Detect which cell encompasses the target text, then output its [x, y] center coordinate. 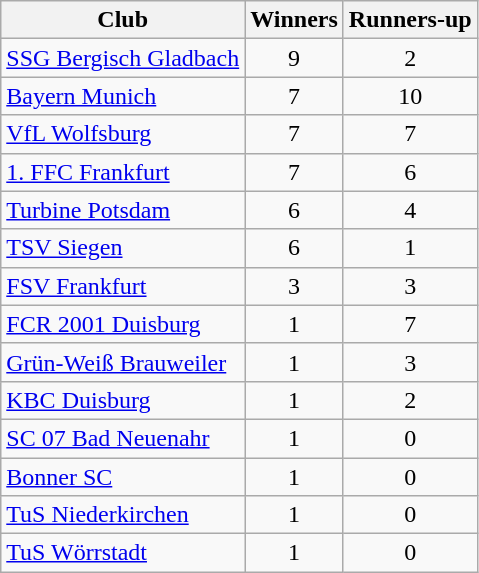
Grün-Weiß Brauweiler [123, 362]
Turbine Potsdam [123, 210]
FSV Frankfurt [123, 286]
4 [410, 210]
SSG Bergisch Gladbach [123, 58]
1. FFC Frankfurt [123, 172]
VfL Wolfsburg [123, 134]
Runners-up [410, 20]
Bonner SC [123, 477]
KBC Duisburg [123, 400]
Club [123, 20]
TSV Siegen [123, 248]
Winners [294, 20]
TuS Niederkirchen [123, 515]
10 [410, 96]
Bayern Munich [123, 96]
FCR 2001 Duisburg [123, 324]
TuS Wörrstadt [123, 553]
9 [294, 58]
SC 07 Bad Neuenahr [123, 438]
